Locate the cell with the specified text and output its [x, y] center coordinate. 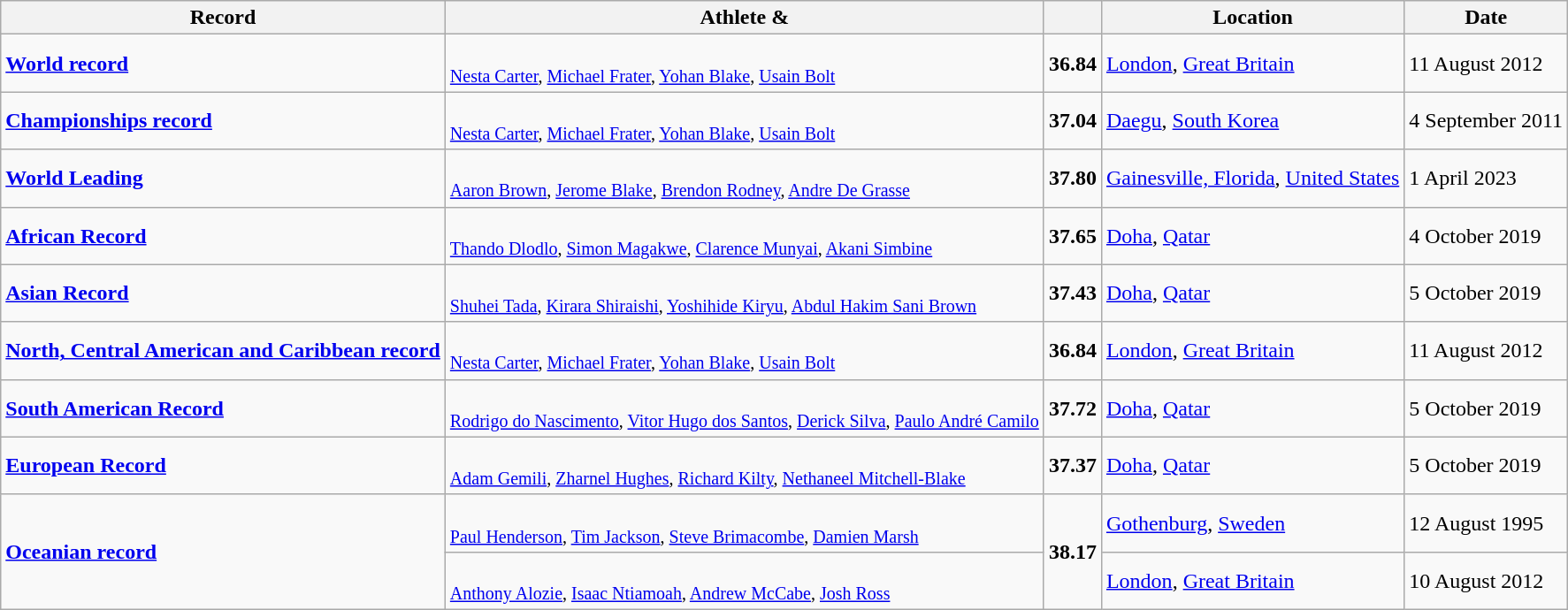
Asian Record [223, 294]
African Record [223, 235]
Gothenburg, Sweden [1252, 523]
World Leading [223, 179]
37.80 [1072, 179]
1 April 2023 [1486, 179]
Date [1486, 18]
4 October 2019 [1486, 235]
38.17 [1072, 552]
12 August 1995 [1486, 523]
Anthony Alozie, Isaac Ntiamoah, Andrew McCabe, Josh Ross [745, 580]
Athlete & [745, 18]
South American Record [223, 408]
Shuhei Tada, Kirara Shiraishi, Yoshihide Kiryu, Abdul Hakim Sani Brown [745, 294]
Oceanian record [223, 552]
Adam Gemili, Zharnel Hughes, Richard Kilty, Nethaneel Mitchell-Blake [745, 465]
Gainesville, Florida, United States [1252, 179]
37.72 [1072, 408]
Rodrigo do Nascimento, Vitor Hugo dos Santos, Derick Silva, Paulo André Camilo [745, 408]
Championships record [223, 120]
Aaron Brown, Jerome Blake, Brendon Rodney, Andre De Grasse [745, 179]
10 August 2012 [1486, 580]
37.04 [1072, 120]
Paul Henderson, Tim Jackson, Steve Brimacombe, Damien Marsh [745, 523]
Location [1252, 18]
37.65 [1072, 235]
European Record [223, 465]
Daegu, South Korea [1252, 120]
Thando Dlodlo, Simon Magakwe, Clarence Munyai, Akani Simbine [745, 235]
Record [223, 18]
World record [223, 64]
37.43 [1072, 294]
4 September 2011 [1486, 120]
North, Central American and Caribbean record [223, 350]
37.37 [1072, 465]
